Capture the cell that displays the provided text and extract its (x, y) central coordinate. 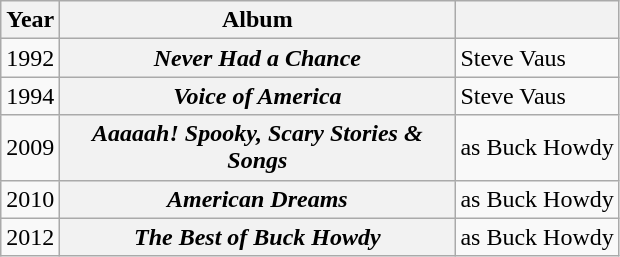
1992 (30, 58)
1994 (30, 96)
2010 (30, 199)
Album (258, 20)
2009 (30, 148)
Never Had a Chance (258, 58)
2012 (30, 237)
Year (30, 20)
American Dreams (258, 199)
Aaaaah! Spooky, Scary Stories & Songs (258, 148)
The Best of Buck Howdy (258, 237)
Voice of America (258, 96)
